Find where the given text appears and provide that cell's center as [x, y] coordinate. 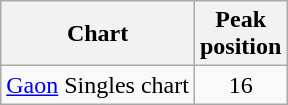
16 [240, 85]
Gaon Singles chart [98, 85]
Chart [98, 34]
Peakposition [240, 34]
